Extract the [x, y] coordinate from the center of the cell holding the provided text.  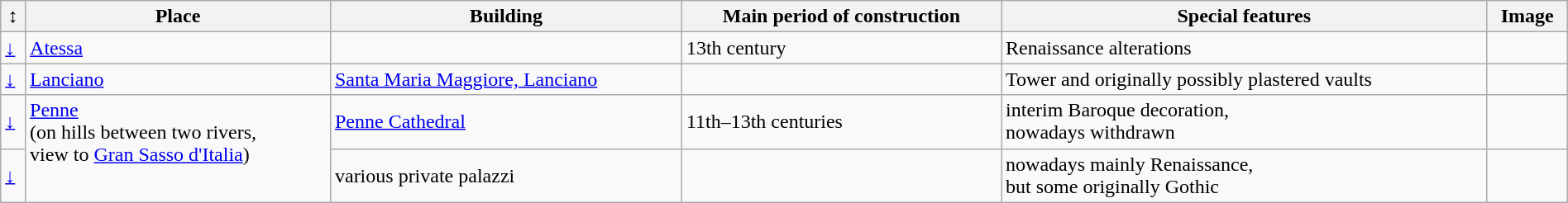
11th–13th centuries [841, 122]
nowadays mainly Renaissance,but some originally Gothic [1245, 175]
Place [179, 17]
Santa Maria Maggiore, Lanciano [506, 79]
Tower and originally possibly plastered vaults [1245, 79]
various private palazzi [506, 175]
Penne Cathedral [506, 122]
Renaissance alterations [1245, 48]
Special features [1245, 17]
Penne(on hills between two rivers,view to Gran Sasso d'Italia) [179, 149]
Lanciano [179, 79]
13th century [841, 48]
Main period of construction [841, 17]
interim Baroque decoration,nowadays withdrawn [1245, 122]
↕ [13, 17]
Building [506, 17]
Image [1527, 17]
Atessa [179, 48]
